Return the (X, Y) coordinate for the center point of the cell that contains the specified text.  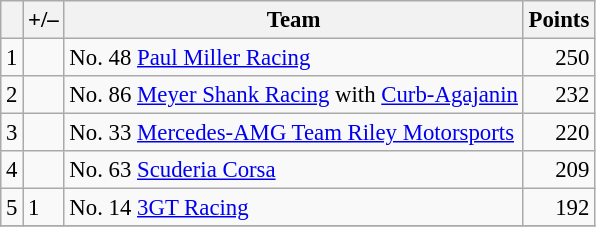
5 (12, 208)
No. 86 Meyer Shank Racing with Curb-Agajanin (294, 95)
No. 63 Scuderia Corsa (294, 170)
+/– (44, 20)
No. 33 Mercedes-AMG Team Riley Motorsports (294, 133)
209 (558, 170)
No. 48 Paul Miller Racing (294, 58)
Points (558, 20)
220 (558, 133)
250 (558, 58)
No. 14 3GT Racing (294, 208)
2 (12, 95)
Team (294, 20)
3 (12, 133)
192 (558, 208)
232 (558, 95)
4 (12, 170)
